Output the (X, Y) coordinate of the center of the cell containing the given text.  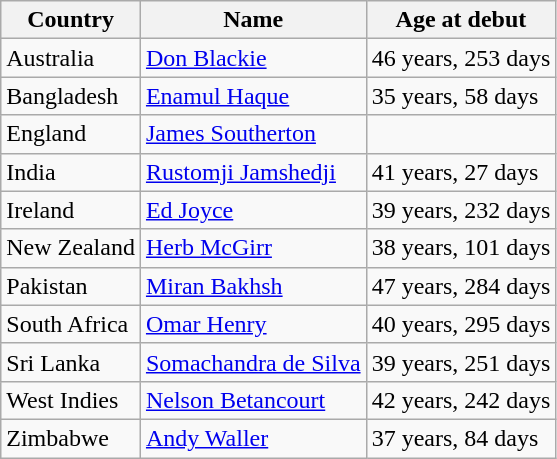
47 years, 284 days (461, 286)
35 years, 58 days (461, 96)
Sri Lanka (71, 362)
England (71, 134)
James Southerton (253, 134)
46 years, 253 days (461, 58)
Pakistan (71, 286)
Zimbabwe (71, 438)
Australia (71, 58)
Omar Henry (253, 324)
Miran Bakhsh (253, 286)
Don Blackie (253, 58)
Bangladesh (71, 96)
New Zealand (71, 248)
40 years, 295 days (461, 324)
Enamul Haque (253, 96)
Andy Waller (253, 438)
Ireland (71, 210)
Rustomji Jamshedji (253, 172)
38 years, 101 days (461, 248)
Nelson Betancourt (253, 400)
42 years, 242 days (461, 400)
India (71, 172)
Age at debut (461, 20)
South Africa (71, 324)
41 years, 27 days (461, 172)
Herb McGirr (253, 248)
Somachandra de Silva (253, 362)
Name (253, 20)
37 years, 84 days (461, 438)
Country (71, 20)
39 years, 232 days (461, 210)
Ed Joyce (253, 210)
West Indies (71, 400)
39 years, 251 days (461, 362)
